Identify which cell holds the provided text, then report its [X, Y] central coordinate. 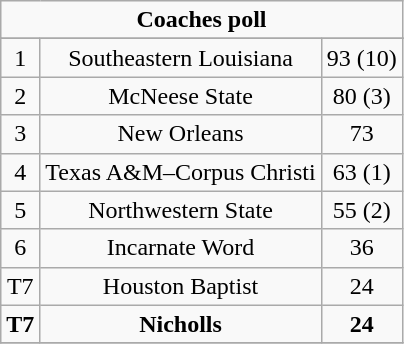
1 [20, 58]
Southeastern Louisiana [180, 58]
6 [20, 248]
3 [20, 134]
Coaches poll [202, 20]
63 (1) [362, 172]
80 (3) [362, 96]
Northwestern State [180, 210]
Houston Baptist [180, 286]
2 [20, 96]
New Orleans [180, 134]
5 [20, 210]
4 [20, 172]
73 [362, 134]
McNeese State [180, 96]
Texas A&M–Corpus Christi [180, 172]
Incarnate Word [180, 248]
55 (2) [362, 210]
36 [362, 248]
93 (10) [362, 58]
Nicholls [180, 324]
